From the cell containing the given text, extract its center point as (X, Y) coordinate. 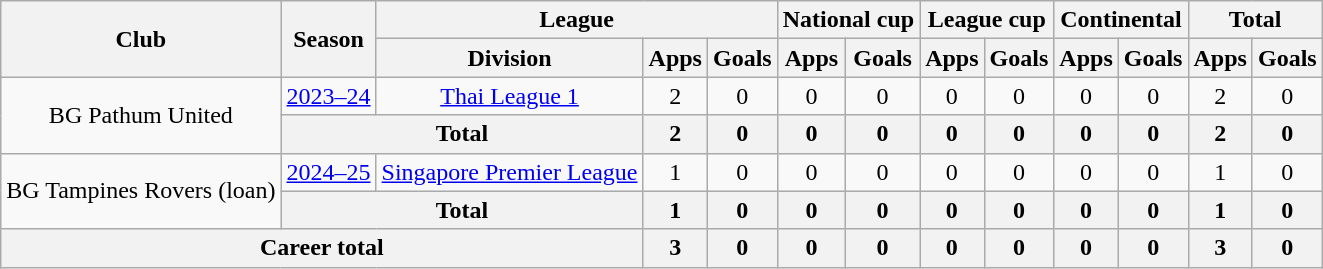
Thai League 1 (510, 96)
League cup (987, 20)
National cup (848, 20)
Singapore Premier League (510, 172)
BG Pathum United (141, 115)
League (576, 20)
BG Tampines Rovers (loan) (141, 191)
Continental (1121, 20)
Club (141, 39)
2024–25 (328, 172)
2023–24 (328, 96)
Career total (322, 248)
Division (510, 58)
Season (328, 39)
